Detect which cell encompasses the target text, then output its (X, Y) center coordinate. 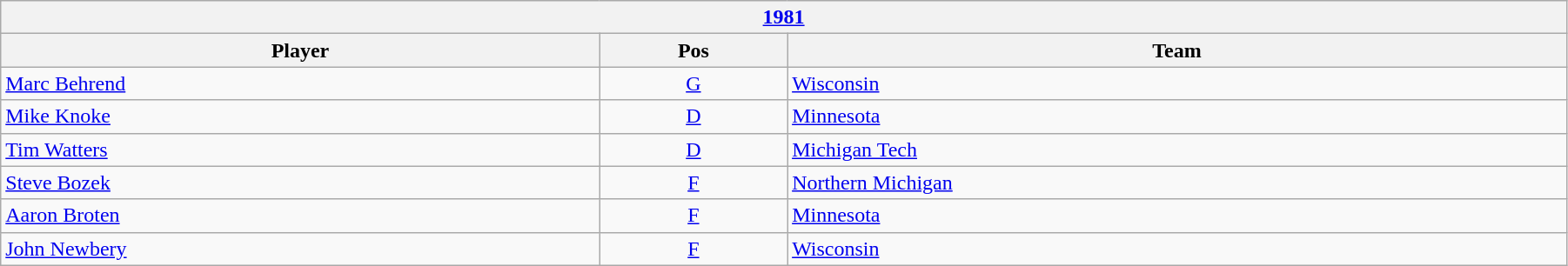
Mike Knoke (300, 116)
Player (300, 50)
Tim Watters (300, 150)
Aaron Broten (300, 216)
Team (1177, 50)
1981 (784, 17)
Northern Michigan (1177, 183)
Steve Bozek (300, 183)
Michigan Tech (1177, 150)
John Newbery (300, 249)
G (693, 83)
Marc Behrend (300, 83)
Pos (693, 50)
